Detect which cell encompasses the target text, then output its [X, Y] center coordinate. 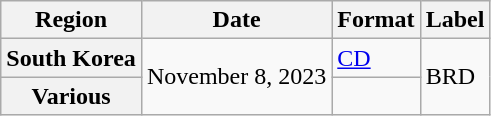
Region [72, 20]
Date [236, 20]
Format [376, 20]
CD [376, 58]
Label [455, 20]
BRD [455, 77]
November 8, 2023 [236, 77]
Various [72, 96]
South Korea [72, 58]
